Capture the cell that displays the provided text and extract its (x, y) central coordinate. 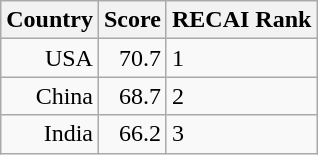
China (50, 96)
3 (241, 134)
USA (50, 58)
1 (241, 58)
70.7 (132, 58)
68.7 (132, 96)
Country (50, 20)
India (50, 134)
RECAI Rank (241, 20)
2 (241, 96)
Score (132, 20)
66.2 (132, 134)
